Search for the cell housing the specified text and yield its (X, Y) center coordinate. 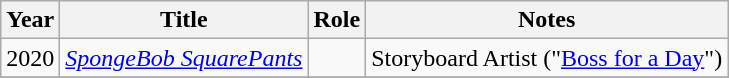
Role (337, 20)
Title (184, 20)
Year (30, 20)
Notes (547, 20)
SpongeBob SquarePants (184, 58)
2020 (30, 58)
Storyboard Artist ("Boss for a Day") (547, 58)
